Find where the given text appears and provide that cell's center as [x, y] coordinate. 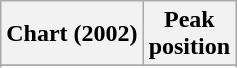
Chart (2002) [72, 34]
Peakposition [189, 34]
